Determine the [X, Y] coordinate at the center of the cell enclosing the given text.  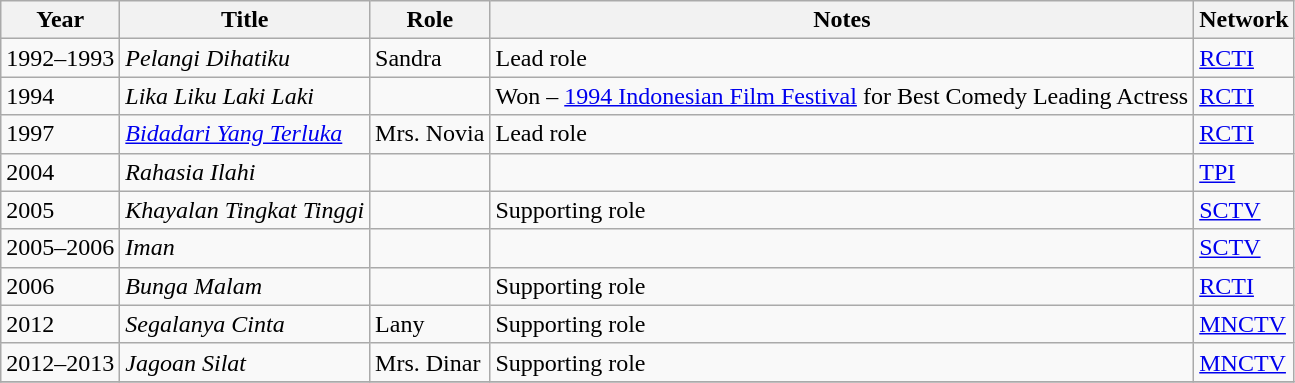
Rahasia Ilahi [245, 172]
1997 [60, 134]
Lika Liku Laki Laki [245, 96]
TPI [1244, 172]
Pelangi Dihatiku [245, 58]
2012–2013 [60, 362]
Mrs. Novia [430, 134]
Bunga Malam [245, 286]
Won – 1994 Indonesian Film Festival for Best Comedy Leading Actress [842, 96]
Khayalan Tingkat Tinggi [245, 210]
2005–2006 [60, 248]
1992–1993 [60, 58]
2004 [60, 172]
Jagoan Silat [245, 362]
Sandra [430, 58]
Iman [245, 248]
Lany [430, 324]
Bidadari Yang Terluka [245, 134]
Title [245, 20]
2006 [60, 286]
Year [60, 20]
Segalanya Cinta [245, 324]
2012 [60, 324]
2005 [60, 210]
1994 [60, 96]
Role [430, 20]
Notes [842, 20]
Network [1244, 20]
Mrs. Dinar [430, 362]
